Identify which cell holds the provided text, then report its (x, y) central coordinate. 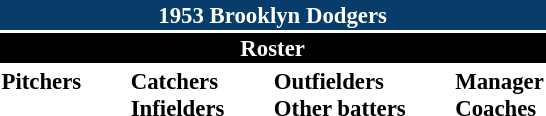
Roster (272, 48)
1953 Brooklyn Dodgers (272, 15)
